Locate the cell with the specified text and output its (x, y) center coordinate. 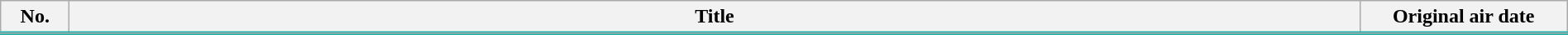
Original air date (1464, 17)
Title (715, 17)
No. (35, 17)
